Pinpoint the cell where the given text exists, returning its (X, Y) midpoint coordinate. 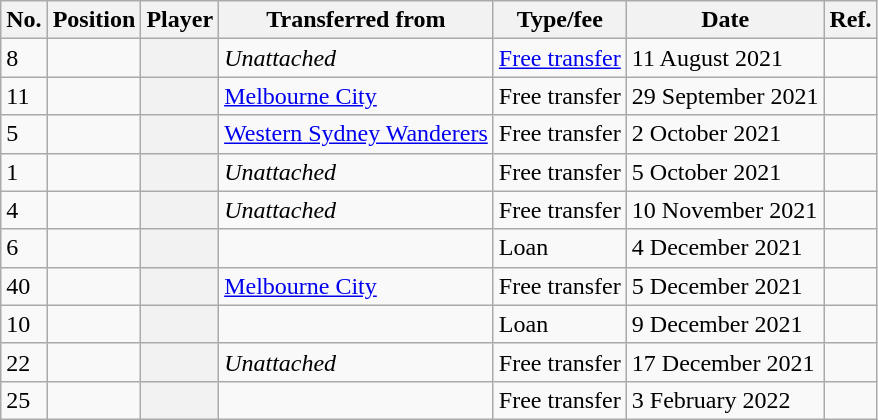
No. (24, 20)
5 (24, 134)
11 (24, 96)
6 (24, 248)
Player (180, 20)
10 (24, 324)
25 (24, 400)
22 (24, 362)
Ref. (850, 20)
11 August 2021 (725, 58)
40 (24, 286)
4 December 2021 (725, 248)
8 (24, 58)
9 December 2021 (725, 324)
3 February 2022 (725, 400)
1 (24, 172)
Date (725, 20)
29 September 2021 (725, 96)
5 October 2021 (725, 172)
Position (94, 20)
5 December 2021 (725, 286)
2 October 2021 (725, 134)
Transferred from (356, 20)
10 November 2021 (725, 210)
17 December 2021 (725, 362)
Western Sydney Wanderers (356, 134)
Type/fee (560, 20)
4 (24, 210)
